For the text-containing cell, return its midpoint in [x, y] coordinate format. 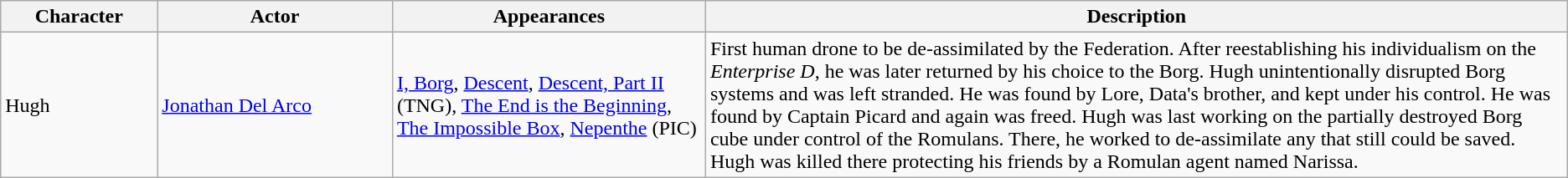
Character [79, 17]
I, Borg, Descent, Descent, Part II (TNG), The End is the Beginning, The Impossible Box, Nepenthe (PIC) [549, 105]
Appearances [549, 17]
Jonathan Del Arco [275, 105]
Hugh [79, 105]
Actor [275, 17]
Description [1136, 17]
